Provide the [x, y] coordinate of the cell's center where the given text is located.  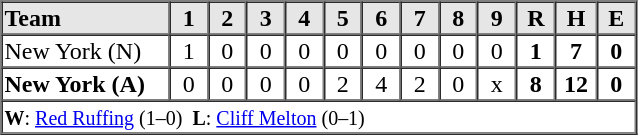
9 [498, 18]
x [498, 84]
12 [576, 84]
Team [86, 18]
R [536, 18]
New York (N) [86, 50]
E [616, 18]
New York (A) [86, 84]
5 [342, 18]
W: Red Ruffing (1–0) L: Cliff Melton (0–1) [319, 116]
6 [382, 18]
3 [266, 18]
H [576, 18]
